From the cell containing the given text, extract its center point as [X, Y] coordinate. 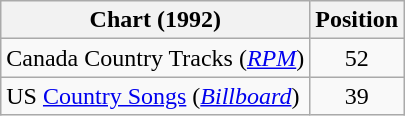
Position [357, 20]
52 [357, 58]
US Country Songs (Billboard) [156, 96]
Canada Country Tracks (RPM) [156, 58]
39 [357, 96]
Chart (1992) [156, 20]
